Locate the cell with the specified text and output its [X, Y] center coordinate. 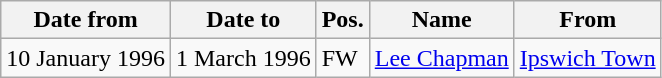
From [588, 20]
Name [442, 20]
FW [342, 58]
1 March 1996 [243, 58]
Lee Chapman [442, 58]
Date from [86, 20]
Ipswich Town [588, 58]
10 January 1996 [86, 58]
Date to [243, 20]
Pos. [342, 20]
